Search for the cell housing the specified text and yield its (X, Y) center coordinate. 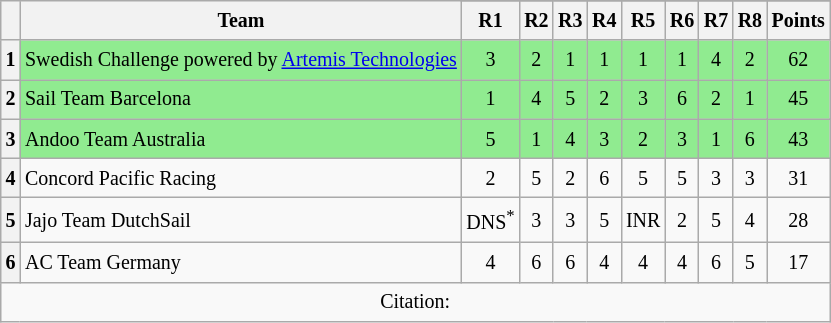
R8 (750, 20)
R5 (643, 20)
31 (798, 178)
AC Team Germany (240, 262)
Citation: (416, 302)
R4 (604, 20)
Swedish Challenge powered by Artemis Technologies (240, 60)
17 (798, 262)
62 (798, 60)
R6 (682, 20)
Points (798, 20)
R1 (491, 20)
Concord Pacific Racing (240, 178)
Sail Team Barcelona (240, 100)
DNS* (491, 220)
Andoo Team Australia (240, 138)
43 (798, 138)
Team (240, 20)
45 (798, 100)
R7 (716, 20)
R2 (536, 20)
28 (798, 220)
R3 (570, 20)
INR (643, 220)
Jajo Team DutchSail (240, 220)
